From the cell containing the given text, extract its center point as (X, Y) coordinate. 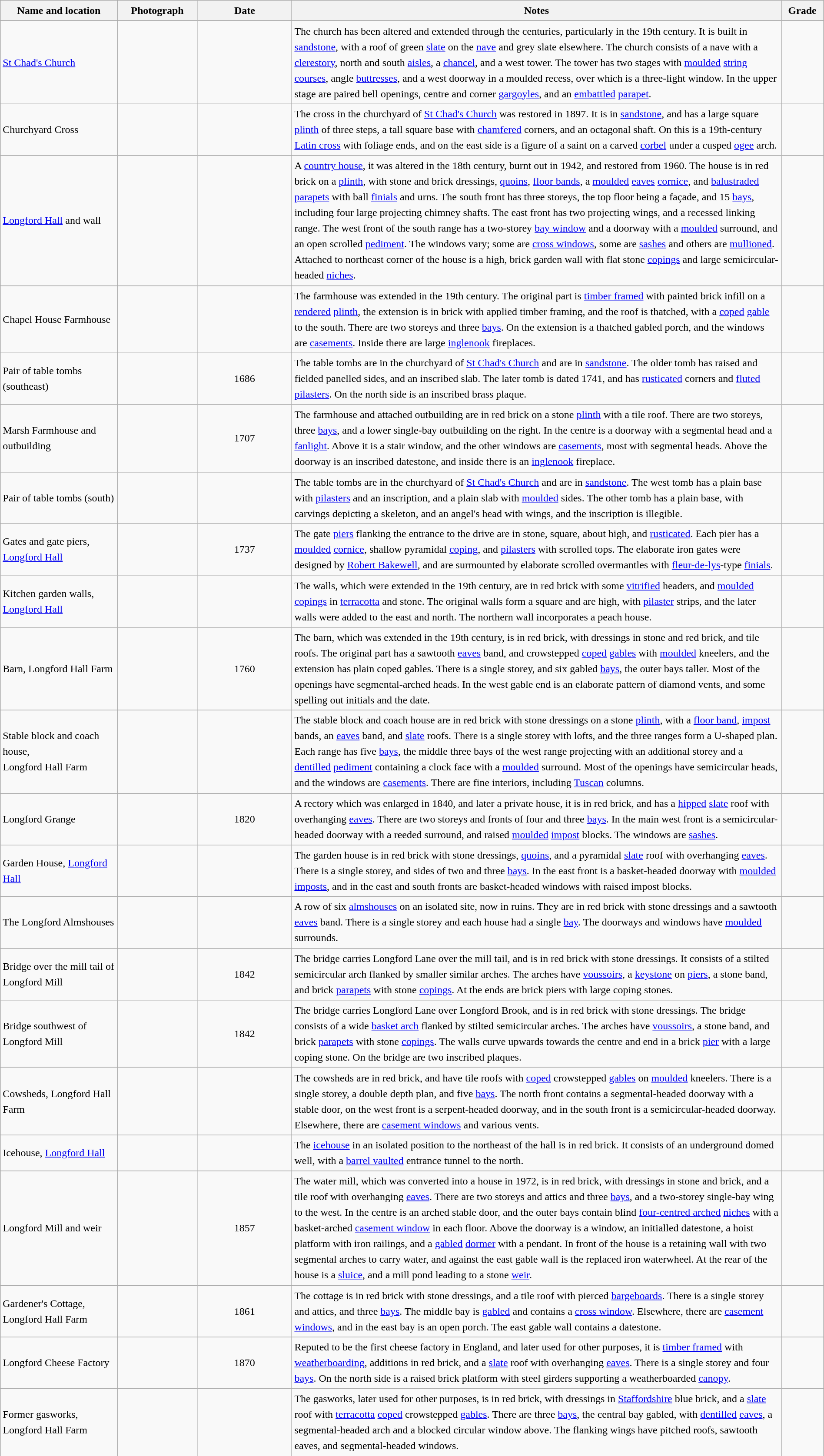
Barn, Longford Hall Farm (59, 668)
Pair of table tombs (southeast) (59, 379)
Photograph (157, 10)
Date (245, 10)
Gates and gate piers, Longford Hall (59, 549)
Longford Cheese Factory (59, 1363)
Pair of table tombs (south) (59, 498)
Former gasworks,Longford Hall Farm (59, 1423)
The Longford Almshouses (59, 923)
Longford Grange (59, 819)
Garden House, Longford Hall (59, 871)
1870 (245, 1363)
1857 (245, 1228)
Marsh Farmhouse and outbuilding (59, 438)
St Chad's Church (59, 63)
Notes (536, 10)
1760 (245, 668)
1707 (245, 438)
Grade (802, 10)
Bridge southwest of Longford Mill (59, 1034)
Longford Hall and wall (59, 221)
Longford Mill and weir (59, 1228)
Churchyard Cross (59, 129)
Chapel House Farmhouse (59, 319)
Icehouse, Longford Hall (59, 1153)
1737 (245, 549)
Cowsheds, Longford Hall Farm (59, 1101)
Gardener's Cottage,Longford Hall Farm (59, 1311)
1820 (245, 819)
1686 (245, 379)
Kitchen garden walls, Longford Hall (59, 601)
1861 (245, 1311)
Stable block and coach house,Longford Hall Farm (59, 752)
Name and location (59, 10)
Bridge over the mill tail of Longford Mill (59, 974)
